Return the (x, y) coordinate for the center point of the cell that contains the specified text.  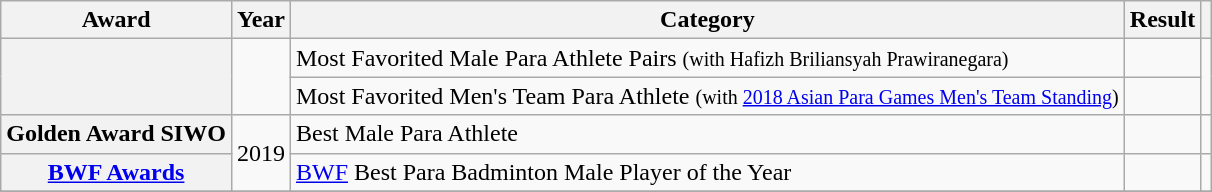
Result (1162, 20)
Category (707, 20)
Most Favorited Men's Team Para Athlete (with 2018 Asian Para Games Men's Team Standing) (707, 96)
Award (116, 20)
Year (260, 20)
2019 (260, 153)
Best Male Para Athlete (707, 134)
BWF Best Para Badminton Male Player of the Year (707, 172)
BWF Awards (116, 172)
Most Favorited Male Para Athlete Pairs (with Hafizh Briliansyah Prawiranegara) (707, 58)
Golden Award SIWO (116, 134)
